Provide the (x, y) coordinate of the cell's center where the given text is located.  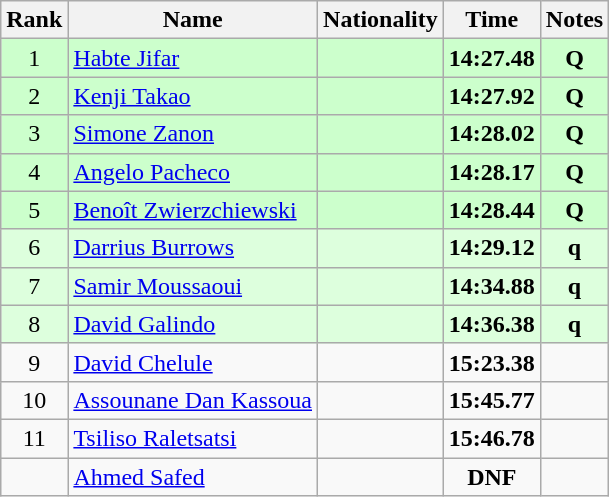
5 (34, 210)
3 (34, 134)
14:28.17 (492, 172)
Kenji Takao (193, 96)
15:46.78 (492, 438)
14:27.92 (492, 96)
6 (34, 248)
14:27.48 (492, 58)
Assounane Dan Kassoua (193, 400)
9 (34, 362)
Nationality (381, 20)
15:45.77 (492, 400)
Name (193, 20)
11 (34, 438)
14:34.88 (492, 286)
15:23.38 (492, 362)
Tsiliso Raletsatsi (193, 438)
Ahmed Safed (193, 477)
David Chelule (193, 362)
Benoît Zwierzchiewski (193, 210)
14:36.38 (492, 324)
14:28.44 (492, 210)
DNF (492, 477)
Rank (34, 20)
10 (34, 400)
David Galindo (193, 324)
Notes (574, 20)
Simone Zanon (193, 134)
7 (34, 286)
1 (34, 58)
2 (34, 96)
14:28.02 (492, 134)
4 (34, 172)
Darrius Burrows (193, 248)
Angelo Pacheco (193, 172)
14:29.12 (492, 248)
Time (492, 20)
Habte Jifar (193, 58)
8 (34, 324)
Samir Moussaoui (193, 286)
